Search for the cell housing the specified text and yield its [x, y] center coordinate. 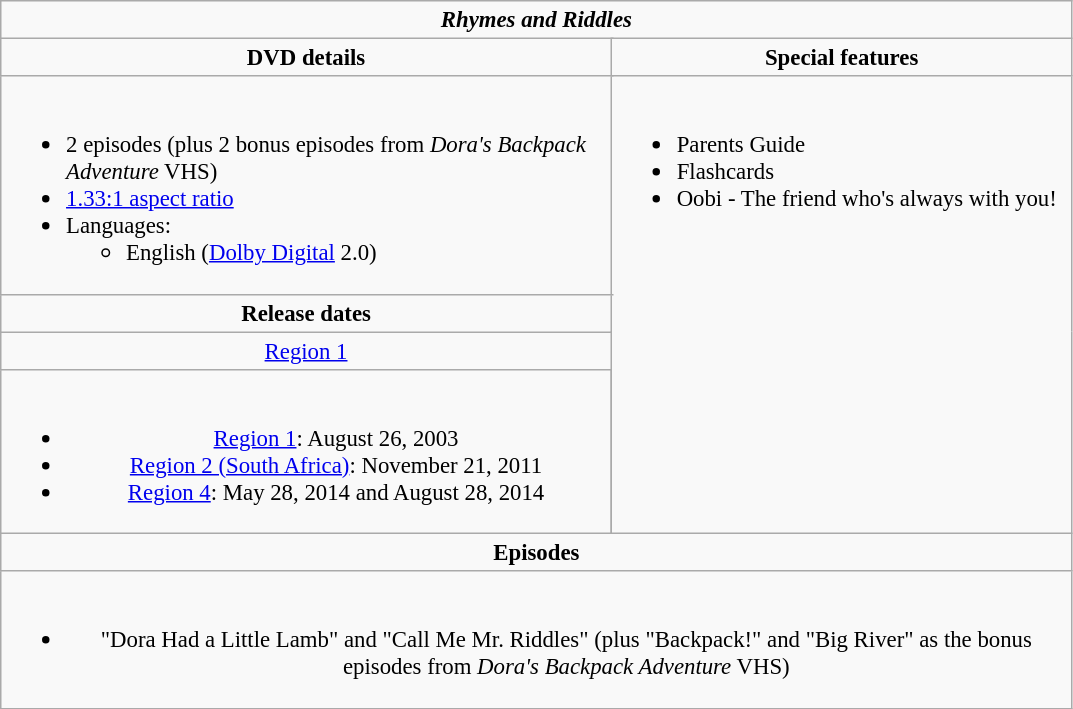
Parents GuideFlashcardsOobi - The friend who's always with you! [842, 305]
Region 1 [306, 351]
DVD details [306, 58]
Special features [842, 58]
"Dora Had a Little Lamb" and "Call Me Mr. Riddles" (plus "Backpack!" and "Big River" as the bonus episodes from Dora's Backpack Adventure VHS) [536, 640]
2 episodes (plus 2 bonus episodes from Dora's Backpack Adventure VHS)1.33:1 aspect ratioLanguages:English (Dolby Digital 2.0) [306, 185]
Episodes [536, 553]
Release dates [306, 313]
Region 1: August 26, 2003Region 2 (South Africa): November 21, 2011Region 4: May 28, 2014 and August 28, 2014 [306, 451]
Rhymes and Riddles [536, 20]
